Search for the cell housing the specified text and yield its [X, Y] center coordinate. 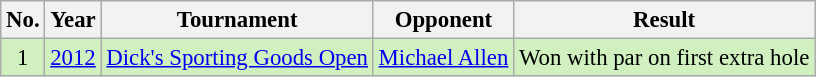
No. [23, 20]
Opponent [443, 20]
Tournament [237, 20]
Michael Allen [443, 58]
Won with par on first extra hole [664, 58]
Result [664, 20]
Year [73, 20]
1 [23, 58]
2012 [73, 58]
Dick's Sporting Goods Open [237, 58]
